Determine the [x, y] coordinate at the center of the cell enclosing the given text.  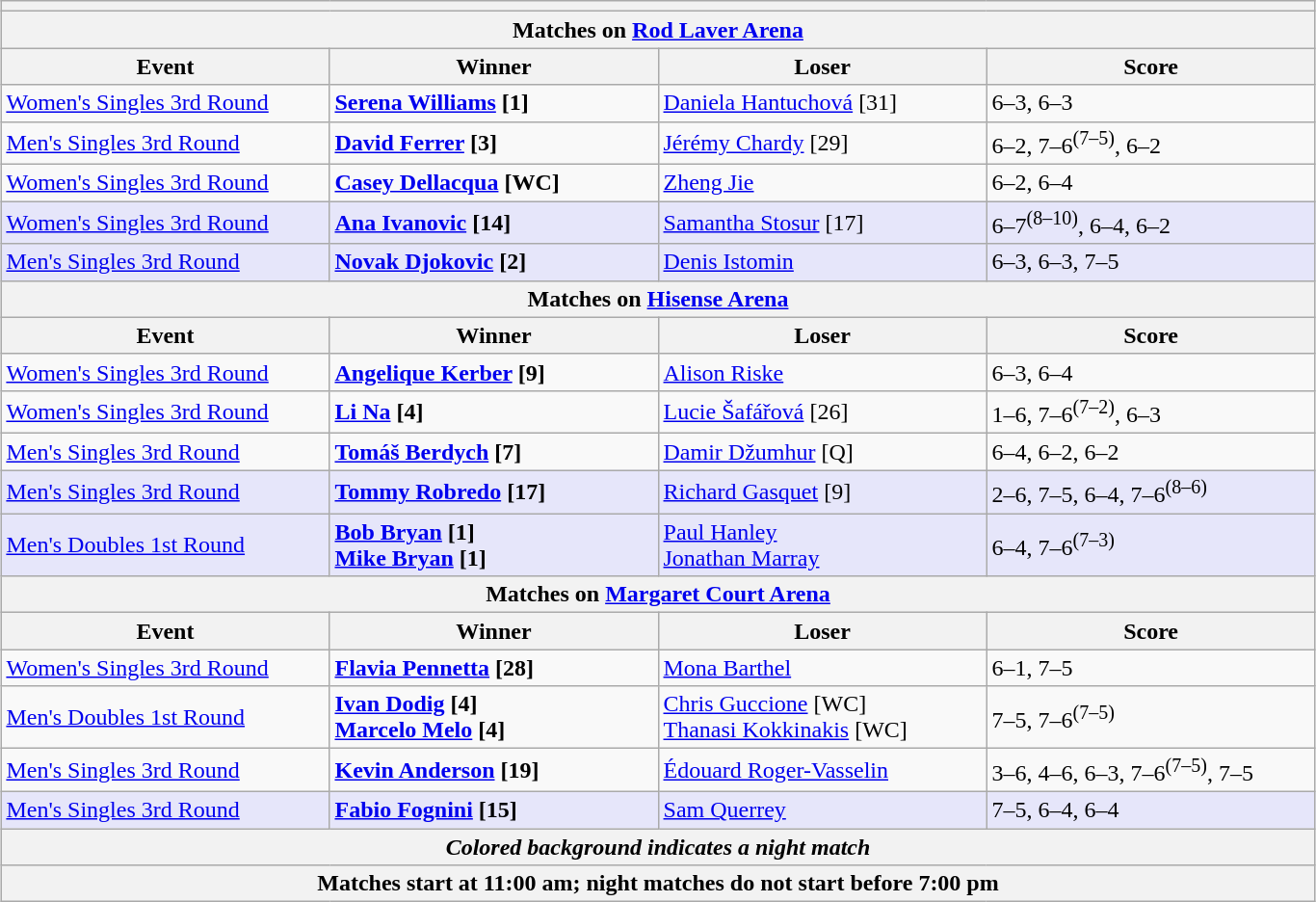
Édouard Roger-Vasselin [823, 771]
6–3, 6–4 [1150, 372]
6–2, 6–4 [1150, 183]
Tommy Robredo [17] [493, 491]
6–4, 6–2, 6–2 [1150, 452]
Sam Querrey [823, 809]
Damir Džumhur [Q] [823, 452]
Daniela Hantuchová [31] [823, 103]
Lucie Šafářová [26] [823, 412]
Fabio Fognini [15] [493, 809]
6–1, 7–5 [1150, 668]
6–3, 6–3, 7–5 [1150, 262]
Mona Barthel [823, 668]
Matches on Rod Laver Arena [658, 30]
Ivan Dodig [4] Marcelo Melo [4] [493, 717]
6–7(8–10), 6–4, 6–2 [1150, 224]
2–6, 7–5, 6–4, 7–6(8–6) [1150, 491]
Colored background indicates a night match [658, 847]
Matches on Margaret Court Arena [658, 595]
Matches on Hisense Arena [658, 299]
Li Na [4] [493, 412]
Bob Bryan [1] Mike Bryan [1] [493, 545]
Tomáš Berdych [7] [493, 452]
1–6, 7–6(7–2), 6–3 [1150, 412]
6–2, 7–6(7–5), 6–2 [1150, 143]
David Ferrer [3] [493, 143]
Jérémy Chardy [29] [823, 143]
7–5, 7–6(7–5) [1150, 717]
Casey Dellacqua [WC] [493, 183]
Alison Riske [823, 372]
Chris Guccione [WC] Thanasi Kokkinakis [WC] [823, 717]
Denis Istomin [823, 262]
Flavia Pennetta [28] [493, 668]
6–4, 7–6(7–3) [1150, 545]
Novak Djokovic [2] [493, 262]
Serena Williams [1] [493, 103]
3–6, 4–6, 6–3, 7–6(7–5), 7–5 [1150, 771]
7–5, 6–4, 6–4 [1150, 809]
6–3, 6–3 [1150, 103]
Richard Gasquet [9] [823, 491]
Angelique Kerber [9] [493, 372]
Paul Hanley Jonathan Marray [823, 545]
Zheng Jie [823, 183]
Matches start at 11:00 am; night matches do not start before 7:00 pm [658, 884]
Samantha Stosur [17] [823, 224]
Kevin Anderson [19] [493, 771]
Ana Ivanovic [14] [493, 224]
